Find where the given text appears and provide that cell's center as [x, y] coordinate. 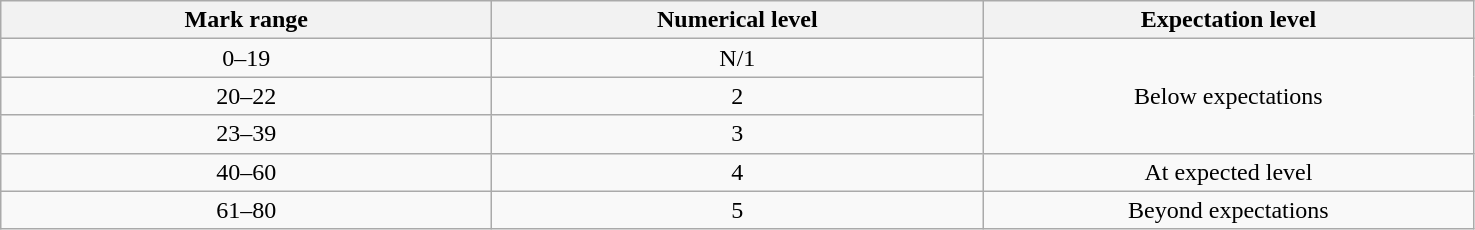
Beyond expectations [1228, 210]
5 [738, 210]
4 [738, 172]
3 [738, 134]
Below expectations [1228, 96]
61–80 [246, 210]
Mark range [246, 20]
2 [738, 96]
0–19 [246, 58]
At expected level [1228, 172]
20–22 [246, 96]
Expectation level [1228, 20]
23–39 [246, 134]
40–60 [246, 172]
N/1 [738, 58]
Numerical level [738, 20]
